Scan for the cell matching the given text and deliver its (x, y) coordinate at center. 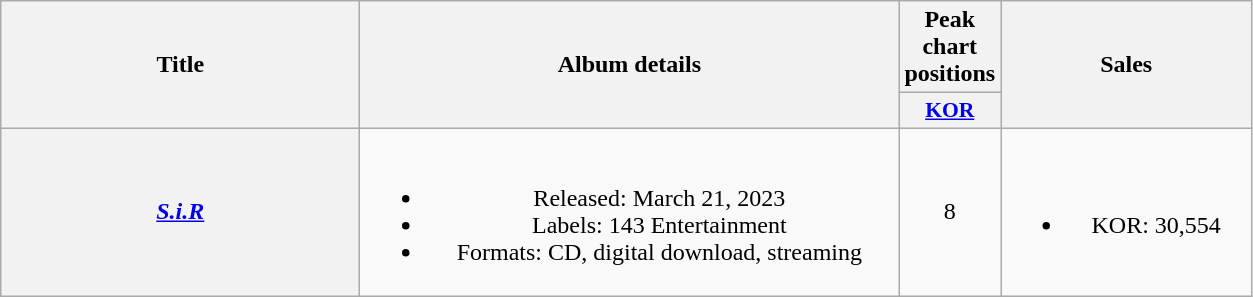
KOR (950, 111)
Title (180, 65)
Sales (1126, 65)
8 (950, 212)
KOR: 30,554 (1126, 212)
Released: March 21, 2023Labels: 143 EntertainmentFormats: CD, digital download, streaming (630, 212)
Peak chart positions (950, 47)
Album details (630, 65)
S.i.R (180, 212)
